Pinpoint the cell where the given text exists, returning its (x, y) midpoint coordinate. 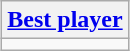
Best player (65, 20)
